Identify which cell holds the provided text, then report its (X, Y) central coordinate. 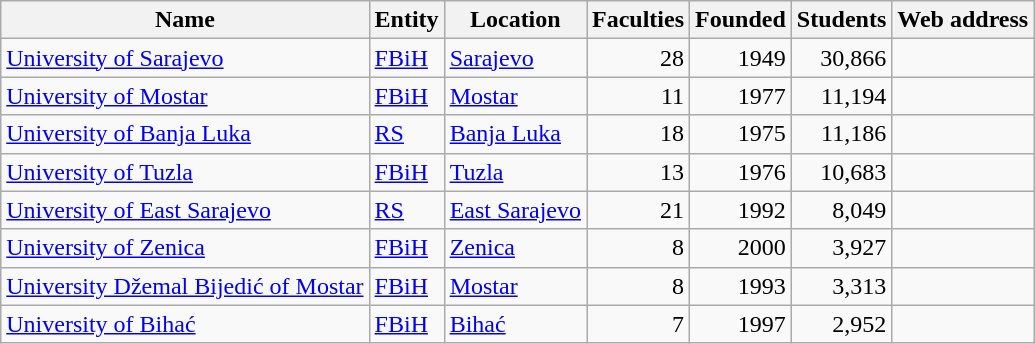
University Džemal Bijedić of Mostar (185, 286)
Name (185, 20)
11 (638, 96)
University of Tuzla (185, 172)
3,927 (841, 248)
University of Bihać (185, 324)
University of Sarajevo (185, 58)
30,866 (841, 58)
1977 (741, 96)
Tuzla (515, 172)
2000 (741, 248)
3,313 (841, 286)
1992 (741, 210)
1975 (741, 134)
11,186 (841, 134)
Sarajevo (515, 58)
18 (638, 134)
21 (638, 210)
13 (638, 172)
11,194 (841, 96)
1993 (741, 286)
1949 (741, 58)
University of Banja Luka (185, 134)
8,049 (841, 210)
Founded (741, 20)
Banja Luka (515, 134)
28 (638, 58)
1997 (741, 324)
Students (841, 20)
1976 (741, 172)
University of Mostar (185, 96)
University of Zenica (185, 248)
Zenica (515, 248)
10,683 (841, 172)
Entity (406, 20)
7 (638, 324)
Location (515, 20)
Web address (963, 20)
Faculties (638, 20)
2,952 (841, 324)
University of East Sarajevo (185, 210)
East Sarajevo (515, 210)
Bihać (515, 324)
